Return (X, Y) of the center of cell containing provided text 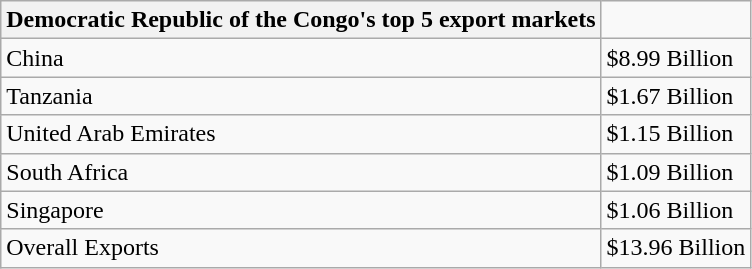
$1.09 Billion (676, 172)
$13.96 Billion (676, 248)
$8.99 Billion (676, 58)
Democratic Republic of the Congo's top 5 export markets (301, 20)
Singapore (301, 210)
$1.15 Billion (676, 134)
United Arab Emirates (301, 134)
Overall Exports (301, 248)
$1.06 Billion (676, 210)
$1.67 Billion (676, 96)
South Africa (301, 172)
Tanzania (301, 96)
China (301, 58)
